Find where the given text appears and provide that cell's center as [X, Y] coordinate. 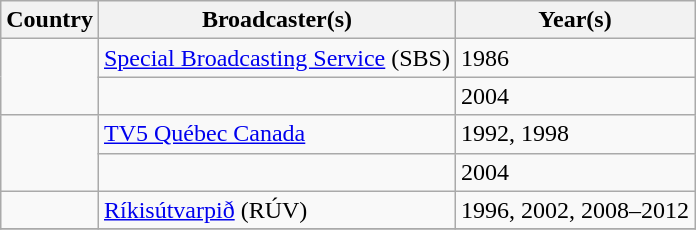
1996, 2002, 2008–2012 [574, 210]
Year(s) [574, 20]
Ríkisútvarpið (RÚV) [276, 210]
TV5 Québec Canada [276, 134]
Country [50, 20]
Special Broadcasting Service (SBS) [276, 58]
Broadcaster(s) [276, 20]
1992, 1998 [574, 134]
1986 [574, 58]
